Detect which cell encompasses the target text, then output its [X, Y] center coordinate. 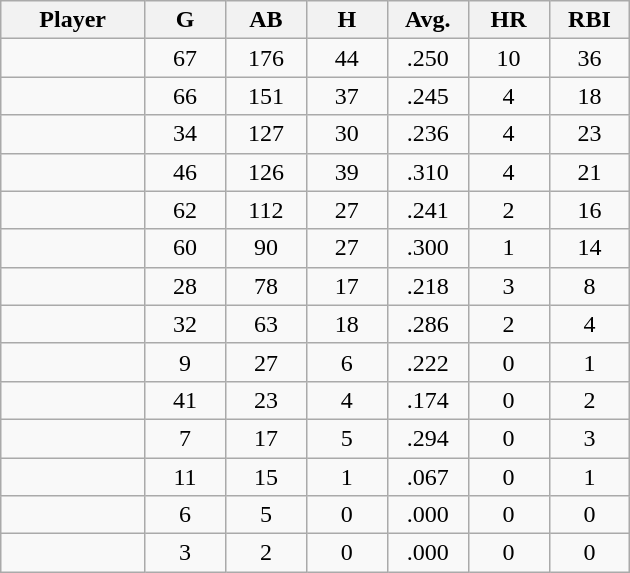
Player [73, 20]
.067 [428, 477]
.174 [428, 400]
G [186, 20]
9 [186, 362]
.294 [428, 438]
H [346, 20]
126 [266, 172]
41 [186, 400]
8 [590, 286]
.310 [428, 172]
HR [508, 20]
RBI [590, 20]
46 [186, 172]
30 [346, 134]
67 [186, 58]
.286 [428, 324]
Avg. [428, 20]
151 [266, 96]
90 [266, 248]
16 [590, 210]
.300 [428, 248]
60 [186, 248]
21 [590, 172]
39 [346, 172]
112 [266, 210]
.245 [428, 96]
127 [266, 134]
37 [346, 96]
.250 [428, 58]
66 [186, 96]
7 [186, 438]
32 [186, 324]
AB [266, 20]
11 [186, 477]
28 [186, 286]
.218 [428, 286]
36 [590, 58]
176 [266, 58]
34 [186, 134]
78 [266, 286]
63 [266, 324]
.222 [428, 362]
44 [346, 58]
15 [266, 477]
.241 [428, 210]
62 [186, 210]
14 [590, 248]
.236 [428, 134]
10 [508, 58]
